Output the [x, y] coordinate of the center of the cell containing the given text.  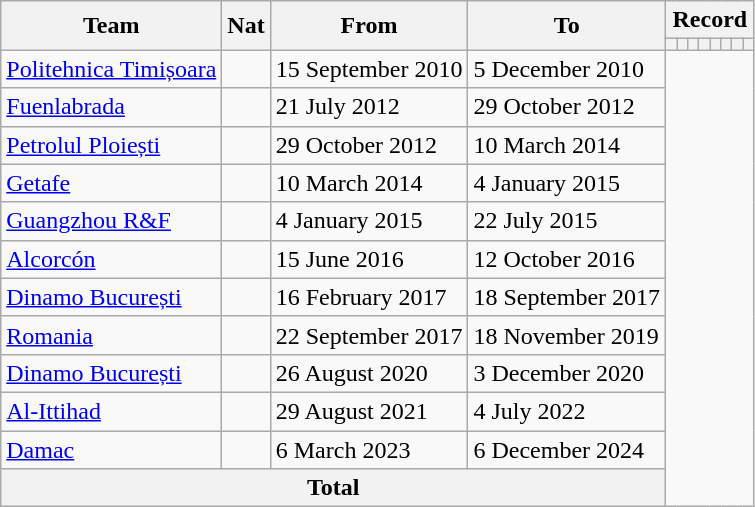
Getafe [112, 183]
From [369, 26]
22 July 2015 [567, 221]
Petrolul Ploiești [112, 145]
Total [334, 488]
6 December 2024 [567, 449]
15 September 2010 [369, 69]
3 December 2020 [567, 373]
Damac [112, 449]
18 November 2019 [567, 335]
5 December 2010 [567, 69]
12 October 2016 [567, 259]
Team [112, 26]
22 September 2017 [369, 335]
Guangzhou R&F [112, 221]
16 February 2017 [369, 297]
4 July 2022 [567, 411]
Romania [112, 335]
Alcorcón [112, 259]
6 March 2023 [369, 449]
15 June 2016 [369, 259]
Record [710, 20]
26 August 2020 [369, 373]
18 September 2017 [567, 297]
21 July 2012 [369, 107]
To [567, 26]
Politehnica Timișoara [112, 69]
Fuenlabrada [112, 107]
Nat [246, 26]
Al-Ittihad [112, 411]
29 August 2021 [369, 411]
